Determine the [X, Y] coordinate at the center of the cell enclosing the given text.  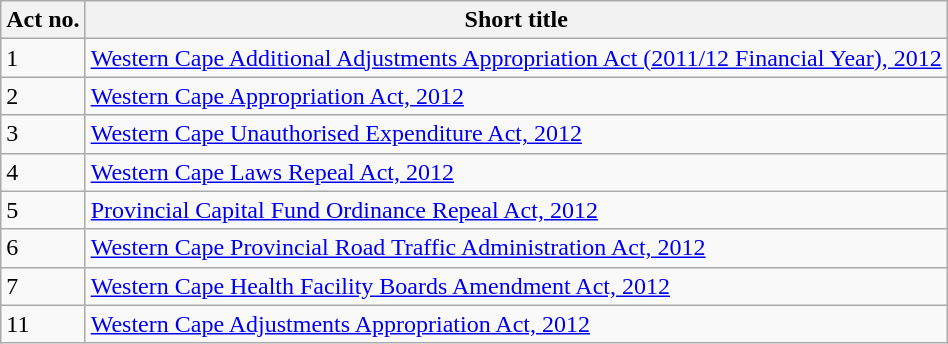
Western Cape Additional Adjustments Appropriation Act (2011/12 Financial Year), 2012 [516, 58]
Western Cape Appropriation Act, 2012 [516, 96]
Western Cape Health Facility Boards Amendment Act, 2012 [516, 286]
11 [43, 324]
Provincial Capital Fund Ordinance Repeal Act, 2012 [516, 210]
4 [43, 172]
7 [43, 286]
2 [43, 96]
Act no. [43, 20]
Western Cape Laws Repeal Act, 2012 [516, 172]
5 [43, 210]
Short title [516, 20]
3 [43, 134]
Western Cape Adjustments Appropriation Act, 2012 [516, 324]
Western Cape Provincial Road Traffic Administration Act, 2012 [516, 248]
1 [43, 58]
Western Cape Unauthorised Expenditure Act, 2012 [516, 134]
6 [43, 248]
